Capture the cell that displays the provided text and extract its (x, y) central coordinate. 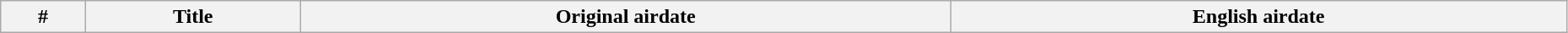
Title (192, 17)
Original airdate (626, 17)
# (43, 17)
English airdate (1258, 17)
